From the cell containing the given text, extract its center point as (X, Y) coordinate. 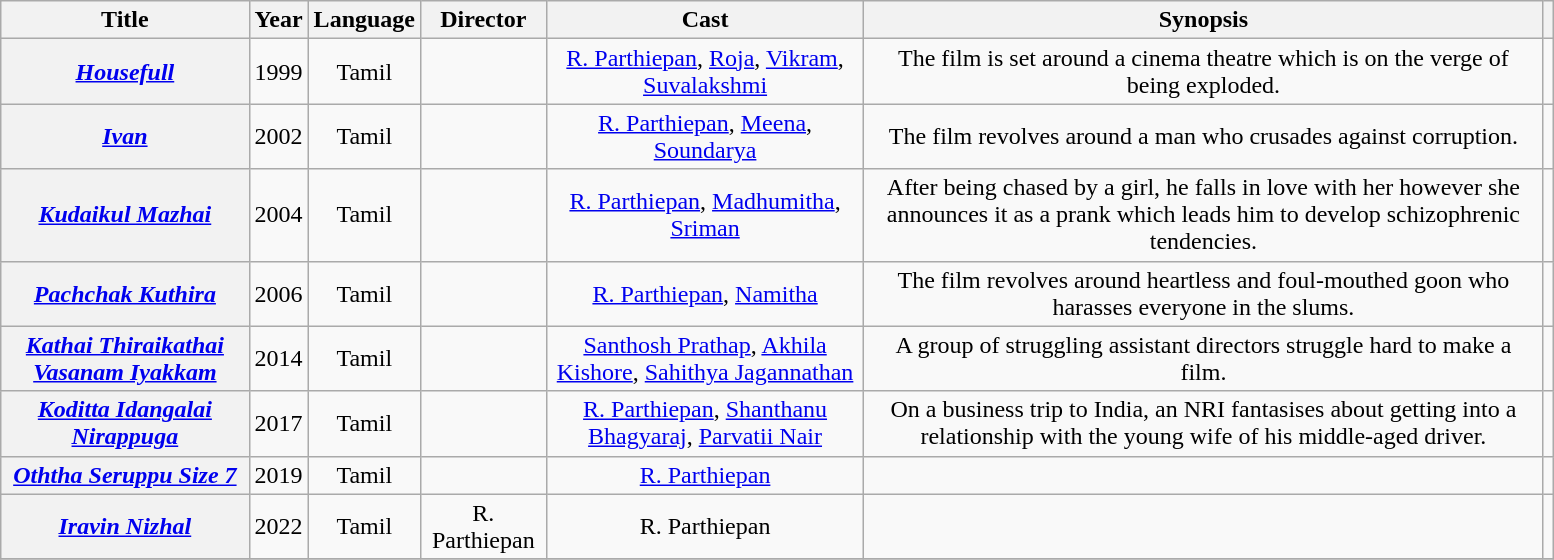
The film revolves around heartless and foul-mouthed goon who harasses everyone in the slums. (1204, 294)
The film is set around a cinema theatre which is on the verge of being exploded. (1204, 72)
Synopsis (1204, 20)
Year (278, 20)
Pachchak Kuthira (125, 294)
Director (484, 20)
The film revolves around a man who crusades against corruption. (1204, 136)
Oththa Seruppu Size 7 (125, 475)
Language (364, 20)
1999 (278, 72)
R. Parthiepan, Namitha (705, 294)
Title (125, 20)
R. Parthiepan, Roja, Vikram, Suvalakshmi (705, 72)
2004 (278, 215)
Kudaikul Mazhai (125, 215)
2014 (278, 358)
Koditta Idangalai Nirappuga (125, 424)
Iravin Nizhal (125, 526)
On a business trip to India, an NRI fantasises about getting into a relationship with the young wife of his middle-aged driver. (1204, 424)
Housefull (125, 72)
After being chased by a girl, he falls in love with her however she announces it as a prank which leads him to develop schizophrenic tendencies. (1204, 215)
2017 (278, 424)
Santhosh Prathap, Akhila Kishore, Sahithya Jagannathan (705, 358)
Ivan (125, 136)
A group of struggling assistant directors struggle hard to make a film. (1204, 358)
2006 (278, 294)
R. Parthiepan, Meena, Soundarya (705, 136)
R. Parthiepan, Madhumitha, Sriman (705, 215)
2022 (278, 526)
Cast (705, 20)
Kathai Thiraikathai Vasanam Iyakkam (125, 358)
2002 (278, 136)
2019 (278, 475)
R. Parthiepan, Shanthanu Bhagyaraj, Parvatii Nair (705, 424)
